Return (x, y) of the center of cell containing provided text 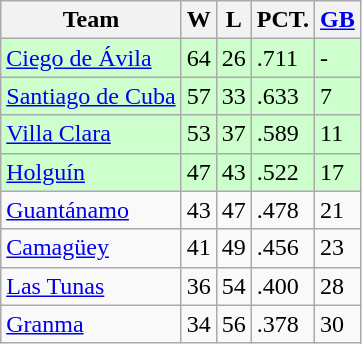
.522 (282, 172)
26 (234, 58)
Villa Clara (91, 134)
Camagüey (91, 248)
- (338, 58)
56 (234, 324)
7 (338, 96)
W (198, 20)
49 (234, 248)
64 (198, 58)
.378 (282, 324)
33 (234, 96)
54 (234, 286)
21 (338, 210)
Ciego de Ávila (91, 58)
Holguín (91, 172)
.478 (282, 210)
GB (338, 20)
.400 (282, 286)
30 (338, 324)
.633 (282, 96)
Team (91, 20)
L (234, 20)
11 (338, 134)
.456 (282, 248)
Las Tunas (91, 286)
.589 (282, 134)
53 (198, 134)
28 (338, 286)
23 (338, 248)
36 (198, 286)
Guantánamo (91, 210)
Granma (91, 324)
PCT. (282, 20)
57 (198, 96)
34 (198, 324)
.711 (282, 58)
Santiago de Cuba (91, 96)
17 (338, 172)
37 (234, 134)
41 (198, 248)
